From the cell containing the given text, extract its center point as (x, y) coordinate. 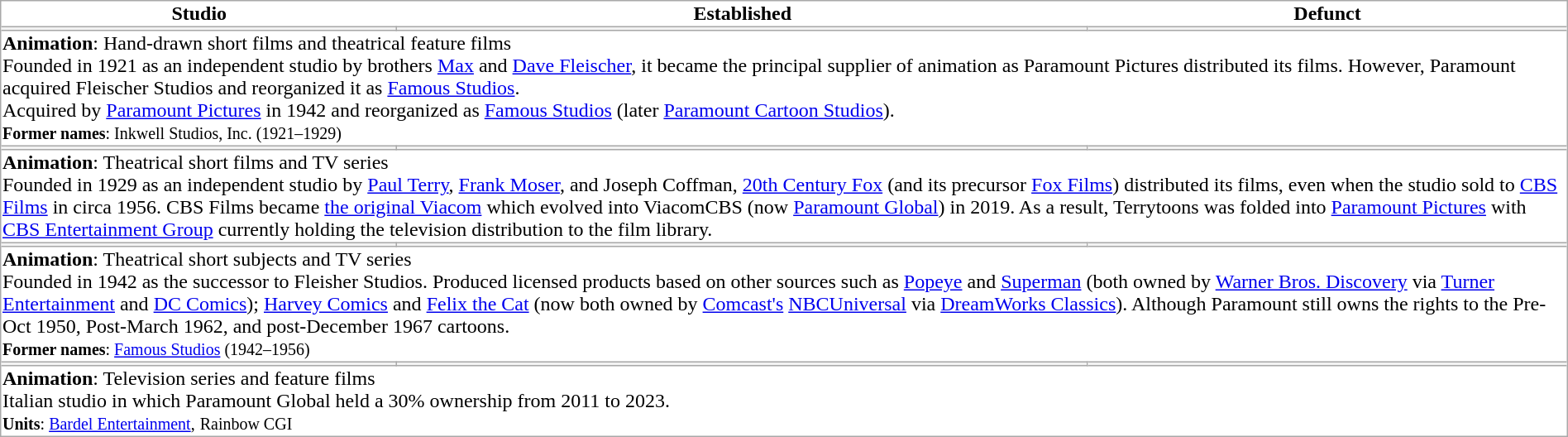
Established (743, 14)
Defunct (1328, 14)
Studio (199, 14)
